Scan for the cell matching the given text and deliver its [X, Y] coordinate at center. 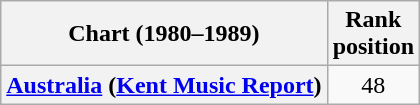
Rankposition [373, 34]
48 [373, 85]
Australia (Kent Music Report) [164, 85]
Chart (1980–1989) [164, 34]
